Scan for the cell matching the given text and deliver its (x, y) coordinate at center. 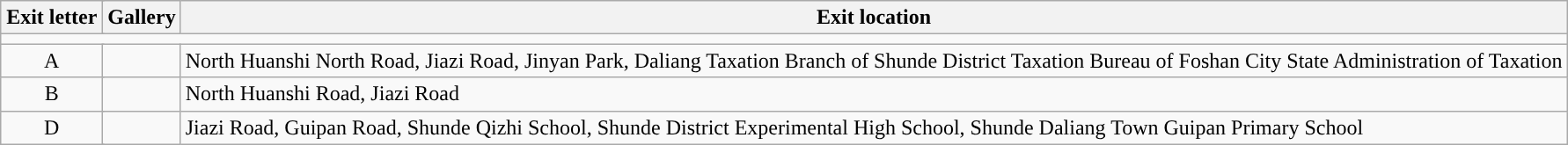
Exit letter (52, 18)
Jiazi Road, Guipan Road, Shunde Qizhi School, Shunde District Experimental High School, Shunde Daliang Town Guipan Primary School (874, 127)
B (52, 94)
A (52, 61)
Gallery (142, 18)
D (52, 127)
Exit location (874, 18)
North Huanshi Road, Jiazi Road (874, 94)
